Pinpoint the cell where the given text exists, returning its (x, y) midpoint coordinate. 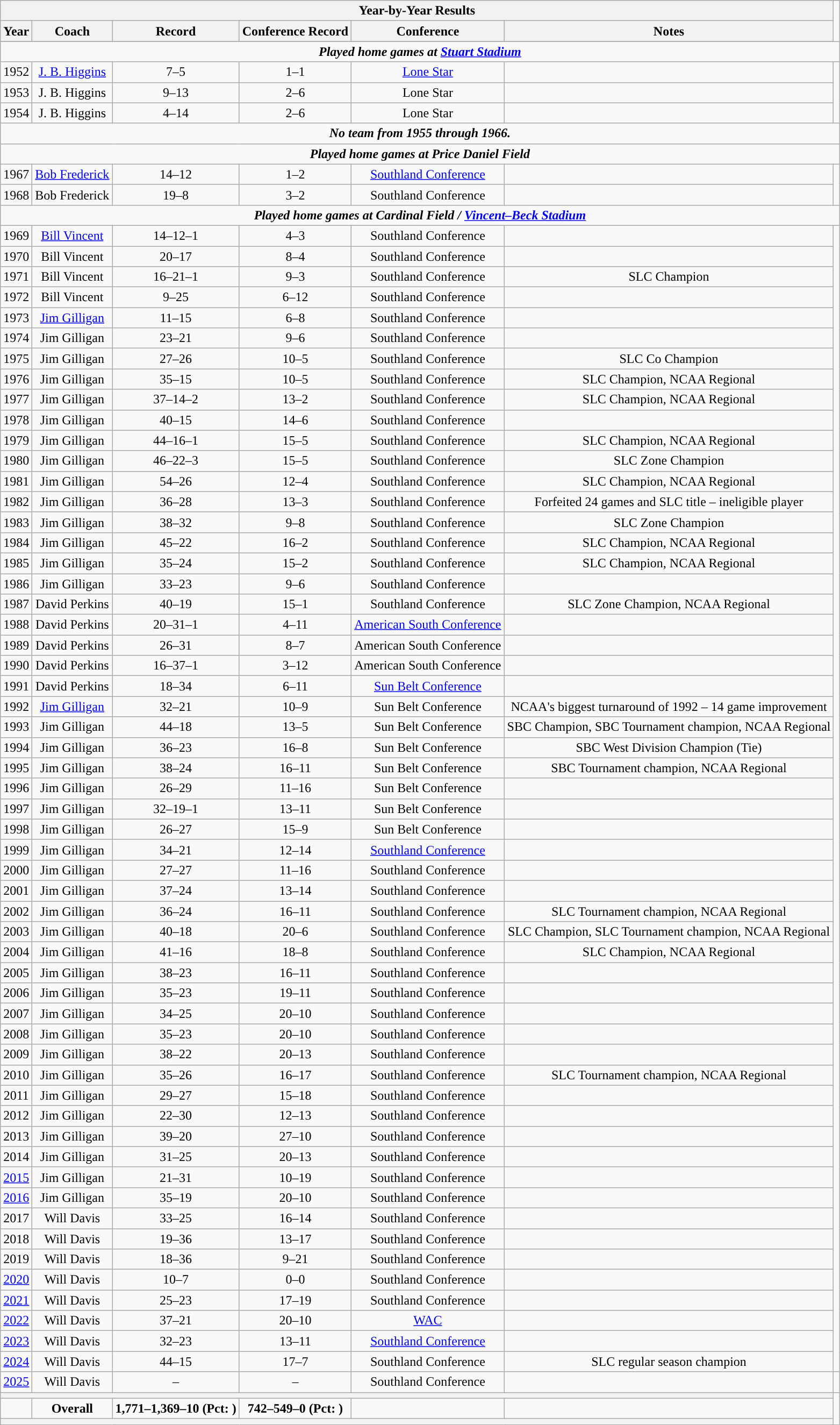
37–24 (176, 890)
36–23 (176, 747)
6–8 (296, 318)
NCAA's biggest turnaround of 1992 – 14 game improvement (669, 707)
2020 (16, 1280)
2022 (16, 1321)
32–23 (176, 1341)
29–27 (176, 1095)
14–12 (176, 174)
12–4 (296, 481)
15–18 (296, 1095)
15–9 (296, 829)
2018 (16, 1238)
1983 (16, 522)
41–16 (176, 952)
2014 (16, 1157)
1975 (16, 359)
1952 (16, 72)
33–23 (176, 583)
12–14 (296, 850)
1990 (16, 666)
21–31 (176, 1177)
46–22–3 (176, 461)
2023 (16, 1341)
15–1 (296, 604)
2011 (16, 1095)
1985 (16, 563)
1–2 (296, 174)
9–13 (176, 92)
1980 (16, 461)
3–2 (296, 195)
1–1 (296, 72)
Year-by-Year Results (417, 11)
1996 (16, 788)
26–29 (176, 788)
Notes (669, 31)
3–12 (296, 666)
14–6 (296, 420)
SLC Co Champion (669, 359)
1967 (16, 174)
2000 (16, 870)
35–24 (176, 563)
9–25 (176, 297)
1991 (16, 686)
1994 (16, 747)
13–3 (296, 502)
19–11 (296, 993)
11–15 (176, 318)
2012 (16, 1116)
1984 (16, 543)
1972 (16, 297)
17–7 (296, 1362)
2001 (16, 890)
Coach (72, 31)
SBC West Division Champion (Tie) (669, 747)
34–21 (176, 850)
WAC (428, 1321)
Conference Record (296, 31)
2015 (16, 1177)
10–19 (296, 1177)
37–14–2 (176, 400)
4–14 (176, 113)
1974 (16, 338)
1978 (16, 420)
1998 (16, 829)
2010 (16, 1075)
8–7 (296, 645)
22–30 (176, 1116)
18–36 (176, 1259)
44–18 (176, 727)
14–12–1 (176, 236)
8–4 (296, 256)
31–25 (176, 1157)
18–8 (296, 952)
16–2 (296, 543)
26–27 (176, 829)
13–17 (296, 1238)
27–10 (296, 1136)
32–21 (176, 707)
2004 (16, 952)
Played home games at Stuart Stadium (420, 52)
2016 (16, 1198)
20–6 (296, 932)
2019 (16, 1259)
36–28 (176, 502)
2005 (16, 973)
23–21 (176, 338)
40–19 (176, 604)
13–5 (296, 727)
1989 (16, 645)
Overall (72, 1408)
10–7 (176, 1280)
15–2 (296, 563)
Year (16, 31)
SLC Champion, SLC Tournament champion, NCAA Regional (669, 932)
12–13 (296, 1116)
16–37–1 (176, 666)
1977 (16, 400)
4–3 (296, 236)
2009 (16, 1054)
1971 (16, 277)
Conference (428, 31)
1973 (16, 318)
16–8 (296, 747)
1987 (16, 604)
9–21 (296, 1259)
35–26 (176, 1075)
27–26 (176, 359)
35–19 (176, 1198)
27–27 (176, 870)
2024 (16, 1362)
1986 (16, 583)
2002 (16, 911)
6–11 (296, 686)
1953 (16, 92)
9–8 (296, 522)
26–31 (176, 645)
2008 (16, 1034)
1982 (16, 502)
1979 (16, 440)
2021 (16, 1300)
13–2 (296, 400)
16–17 (296, 1075)
32–19–1 (176, 809)
1999 (16, 850)
2025 (16, 1382)
17–19 (296, 1300)
6–12 (296, 297)
18–34 (176, 686)
36–24 (176, 911)
1969 (16, 236)
37–21 (176, 1321)
1992 (16, 707)
40–18 (176, 932)
2007 (16, 1014)
1993 (16, 727)
1997 (16, 809)
2017 (16, 1218)
13–14 (296, 890)
38–22 (176, 1054)
33–25 (176, 1218)
1954 (16, 113)
1981 (16, 481)
10–9 (296, 707)
SLC regular season champion (669, 1362)
0–0 (296, 1280)
20–17 (176, 256)
20–31–1 (176, 625)
No team from 1955 through 1966. (420, 133)
44–15 (176, 1362)
16–21–1 (176, 277)
1,771–1,369–10 (Pct: ) (176, 1408)
SLC Champion (669, 277)
2013 (16, 1136)
SBC Champion, SBC Tournament champion, NCAA Regional (669, 727)
742–549–0 (Pct: ) (296, 1408)
1976 (16, 379)
1995 (16, 768)
38–23 (176, 973)
34–25 (176, 1014)
1988 (16, 625)
Played home games at Cardinal Field / Vincent–Beck Stadium (420, 215)
40–15 (176, 420)
19–8 (176, 195)
Record (176, 31)
35–15 (176, 379)
4–11 (296, 625)
1968 (16, 195)
7–5 (176, 72)
19–36 (176, 1238)
38–24 (176, 768)
25–23 (176, 1300)
2006 (16, 993)
38–32 (176, 522)
16–14 (296, 1218)
54–26 (176, 481)
SLC Zone Champion, NCAA Regional (669, 604)
44–16–1 (176, 440)
45–22 (176, 543)
Forfeited 24 games and SLC title – ineligible player (669, 502)
39–20 (176, 1136)
9–3 (296, 277)
SBC Tournament champion, NCAA Regional (669, 768)
2003 (16, 932)
1970 (16, 256)
Played home games at Price Daniel Field (420, 154)
